Capture the cell that displays the provided text and extract its [x, y] central coordinate. 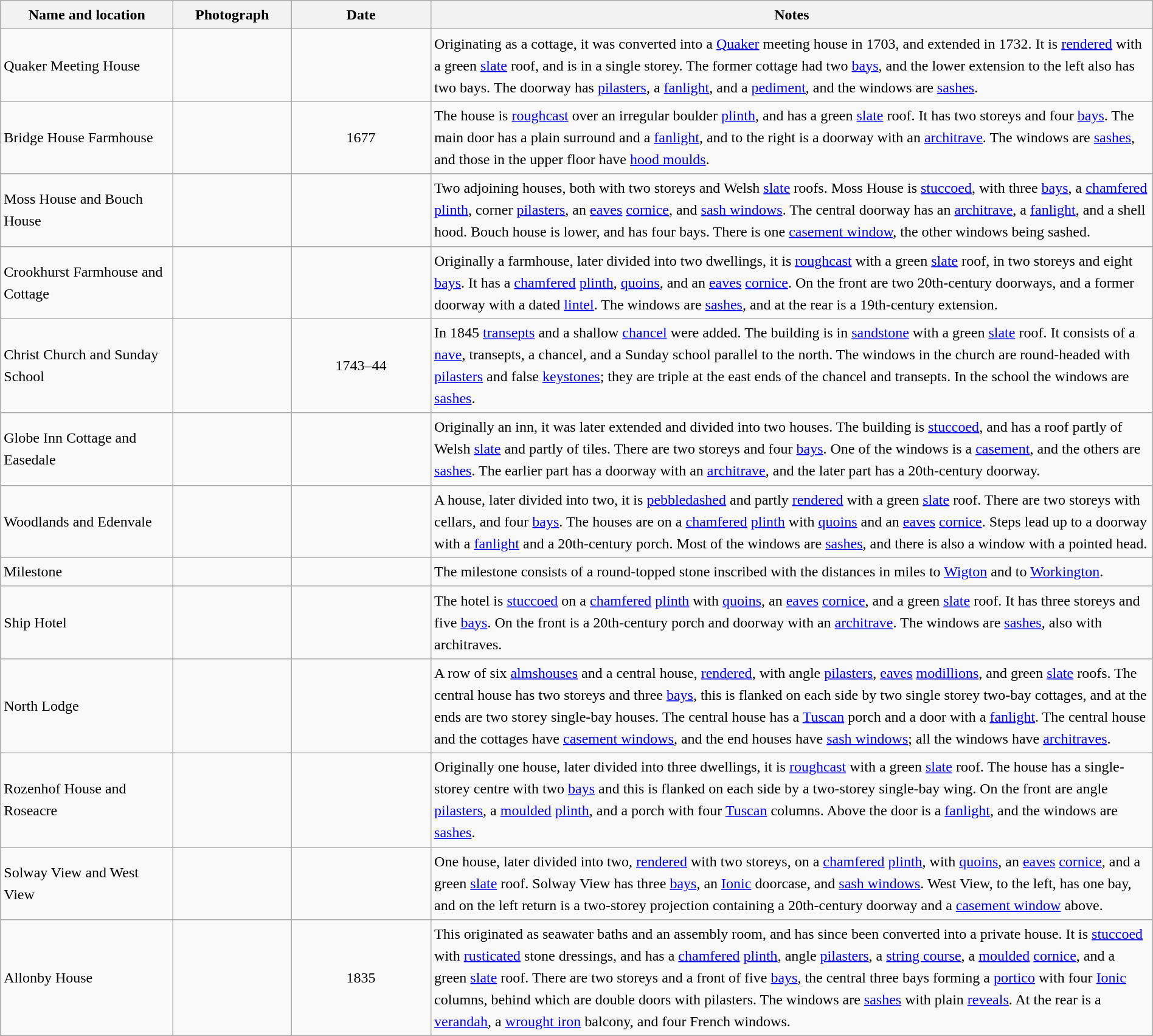
Solway View and West View [87, 884]
The milestone consists of a round-topped stone inscribed with the distances in miles to Wigton and to Workington. [792, 572]
1835 [361, 978]
Milestone [87, 572]
North Lodge [87, 705]
Name and location [87, 15]
Moss House and Bouch House [87, 210]
Ship Hotel [87, 623]
Rozenhof House and Roseacre [87, 800]
Photograph [232, 15]
Globe Inn Cottage and Easedale [87, 449]
Crookhurst Farmhouse and Cottage [87, 282]
1677 [361, 137]
Bridge House Farmhouse [87, 137]
1743–44 [361, 366]
Christ Church and Sunday School [87, 366]
Notes [792, 15]
Allonby House [87, 978]
Date [361, 15]
Quaker Meeting House [87, 66]
Woodlands and Edenvale [87, 522]
